Detect which cell encompasses the target text, then output its [X, Y] center coordinate. 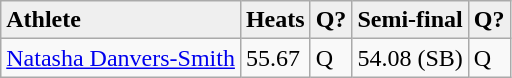
Heats [275, 20]
Natasha Danvers-Smith [121, 58]
Athlete [121, 20]
Semi-final [410, 20]
54.08 (SB) [410, 58]
55.67 [275, 58]
